Provide the (X, Y) coordinate of the cell's center where the given text is located.  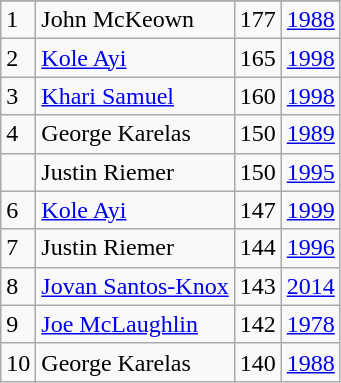
177 (258, 20)
1978 (310, 324)
165 (258, 58)
1996 (310, 248)
Jovan Santos-Knox (135, 286)
10 (18, 362)
9 (18, 324)
142 (258, 324)
4 (18, 134)
1995 (310, 172)
2 (18, 58)
144 (258, 248)
Joe McLaughlin (135, 324)
3 (18, 96)
8 (18, 286)
147 (258, 210)
John McKeown (135, 20)
1989 (310, 134)
1 (18, 20)
2014 (310, 286)
140 (258, 362)
6 (18, 210)
1999 (310, 210)
143 (258, 286)
Khari Samuel (135, 96)
160 (258, 96)
7 (18, 248)
